Extract the [x, y] coordinate from the center of the cell holding the provided text.  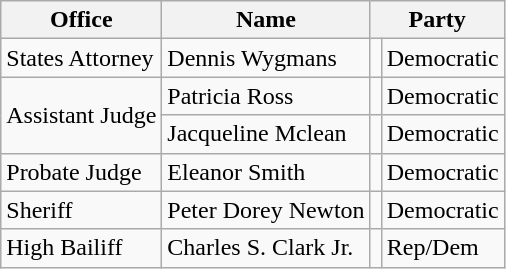
Rep/Dem [442, 248]
Probate Judge [82, 172]
Name [266, 20]
Party [437, 20]
Jacqueline Mclean [266, 134]
Charles S. Clark Jr. [266, 248]
Sheriff [82, 210]
Office [82, 20]
Eleanor Smith [266, 172]
Peter Dorey Newton [266, 210]
Dennis Wygmans [266, 58]
Assistant Judge [82, 115]
High Bailiff [82, 248]
Patricia Ross [266, 96]
States Attorney [82, 58]
